For the text-containing cell, return its midpoint in (X, Y) coordinate format. 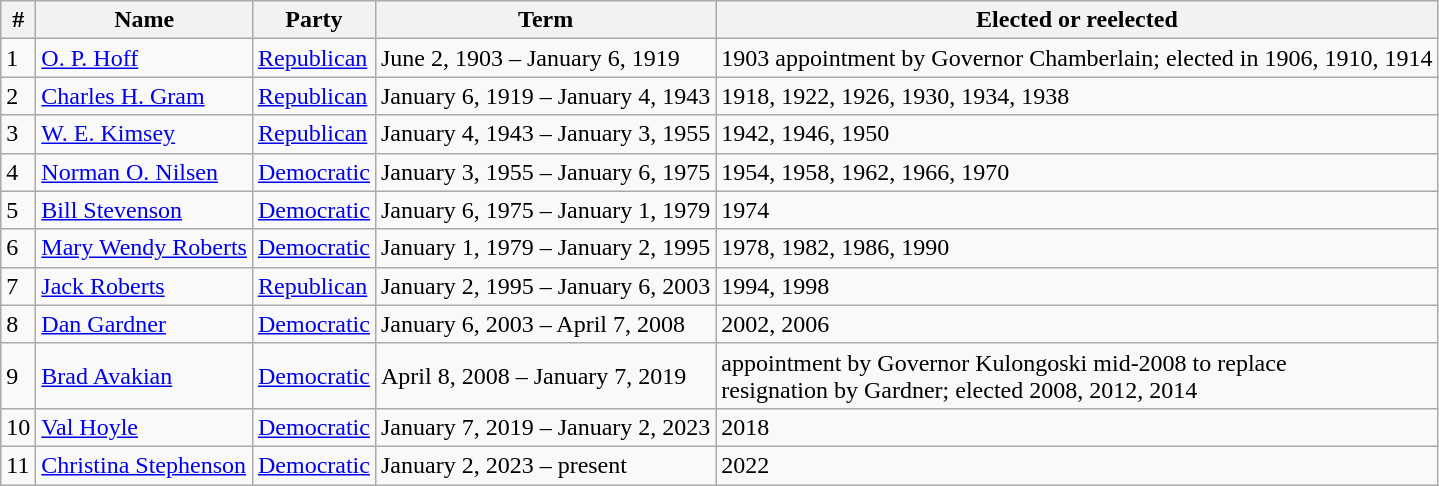
1903 appointment by Governor Chamberlain; elected in 1906, 1910, 1914 (1077, 58)
1942, 1946, 1950 (1077, 134)
Jack Roberts (144, 286)
Val Hoyle (144, 427)
January 4, 1943 – January 3, 1955 (545, 134)
9 (18, 376)
Term (545, 20)
4 (18, 172)
2 (18, 96)
April 8, 2008 – January 7, 2019 (545, 376)
appointment by Governor Kulongoski mid-2008 to replaceresignation by Gardner; elected 2008, 2012, 2014 (1077, 376)
January 6, 1919 – January 4, 1943 (545, 96)
8 (18, 324)
5 (18, 210)
W. E. Kimsey (144, 134)
Elected or reelected (1077, 20)
Norman O. Nilsen (144, 172)
January 1, 1979 – January 2, 1995 (545, 248)
Christina Stephenson (144, 465)
1954, 1958, 1962, 1966, 1970 (1077, 172)
Party (314, 20)
January 6, 1975 – January 1, 1979 (545, 210)
Brad Avakian (144, 376)
11 (18, 465)
January 2, 1995 – January 6, 2003 (545, 286)
Charles H. Gram (144, 96)
1974 (1077, 210)
January 2, 2023 – present (545, 465)
January 7, 2019 – January 2, 2023 (545, 427)
Mary Wendy Roberts (144, 248)
January 6, 2003 – April 7, 2008 (545, 324)
2018 (1077, 427)
Name (144, 20)
January 3, 1955 – January 6, 1975 (545, 172)
2002, 2006 (1077, 324)
June 2, 1903 – January 6, 1919 (545, 58)
O. P. Hoff (144, 58)
1978, 1982, 1986, 1990 (1077, 248)
# (18, 20)
6 (18, 248)
1 (18, 58)
Dan Gardner (144, 324)
10 (18, 427)
Bill Stevenson (144, 210)
3 (18, 134)
7 (18, 286)
1994, 1998 (1077, 286)
2022 (1077, 465)
1918, 1922, 1926, 1930, 1934, 1938 (1077, 96)
